From the cell containing the given text, extract its center point as (x, y) coordinate. 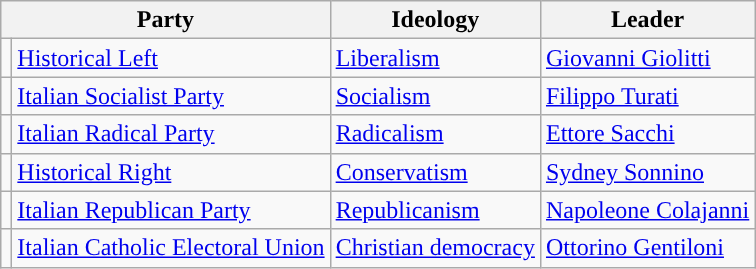
Party (166, 20)
Ettore Sacchi (647, 134)
Republicanism (435, 210)
Leader (647, 20)
Socialism (435, 96)
Liberalism (435, 58)
Napoleone Colajanni (647, 210)
Italian Radical Party (171, 134)
Filippo Turati (647, 96)
Historical Left (171, 58)
Italian Catholic Electoral Union (171, 248)
Ottorino Gentiloni (647, 248)
Radicalism (435, 134)
Conservatism (435, 172)
Christian democracy (435, 248)
Sydney Sonnino (647, 172)
Giovanni Giolitti (647, 58)
Italian Socialist Party (171, 96)
Italian Republican Party (171, 210)
Ideology (435, 20)
Historical Right (171, 172)
